Identify which cell holds the provided text, then report its [x, y] central coordinate. 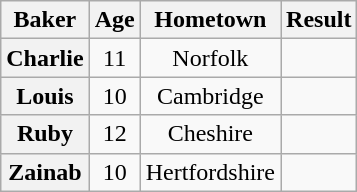
12 [114, 134]
Ruby [45, 134]
Result [319, 20]
Cheshire [210, 134]
Cambridge [210, 96]
Norfolk [210, 58]
Charlie [45, 58]
Zainab [45, 172]
Baker [45, 20]
Hertfordshire [210, 172]
11 [114, 58]
Age [114, 20]
Louis [45, 96]
Hometown [210, 20]
